Determine the (X, Y) coordinate at the center of the cell enclosing the given text.  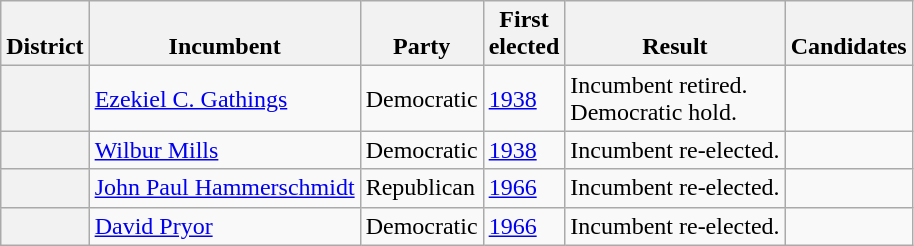
Ezekiel C. Gathings (224, 98)
Incumbent (224, 34)
Republican (422, 188)
Result (675, 34)
David Pryor (224, 226)
District (45, 34)
Party (422, 34)
Firstelected (524, 34)
Incumbent retired.Democratic hold. (675, 98)
John Paul Hammerschmidt (224, 188)
Candidates (848, 34)
Wilbur Mills (224, 150)
